Return the [X, Y] coordinate for the center point of the cell that contains the specified text.  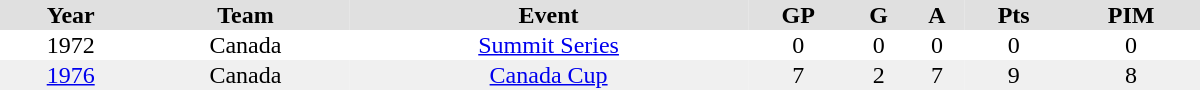
1972 [70, 45]
A [937, 15]
9 [1014, 75]
GP [798, 15]
Canada Cup [548, 75]
Year [70, 15]
PIM [1131, 15]
Summit Series [548, 45]
8 [1131, 75]
Event [548, 15]
Team [245, 15]
2 [879, 75]
Pts [1014, 15]
G [879, 15]
1976 [70, 75]
